For the text-containing cell, return its midpoint in [x, y] coordinate format. 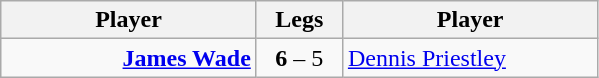
Legs [299, 20]
Dennis Priestley [470, 58]
6 – 5 [299, 58]
James Wade [129, 58]
